Search for the cell housing the specified text and yield its (X, Y) center coordinate. 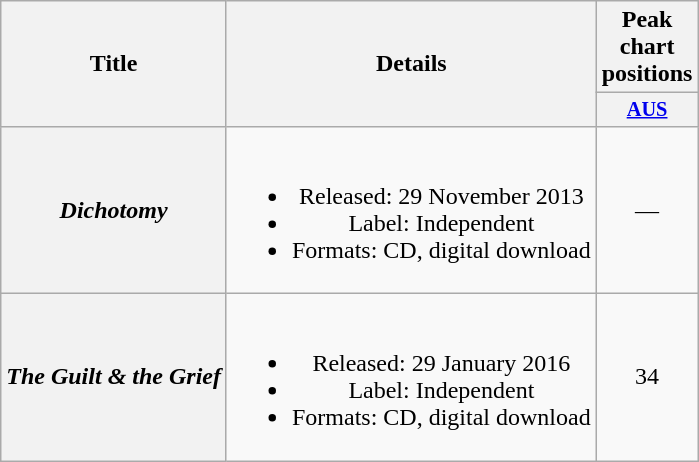
Dichotomy (114, 210)
AUS (647, 110)
— (647, 210)
The Guilt & the Grief (114, 378)
Title (114, 64)
Released: 29 November 2013Label: IndependentFormats: CD, digital download (411, 210)
Details (411, 64)
34 (647, 378)
Released: 29 January 2016Label: IndependentFormats: CD, digital download (411, 378)
Peak chart positions (647, 47)
